Pinpoint the cell where the given text exists, returning its [X, Y] midpoint coordinate. 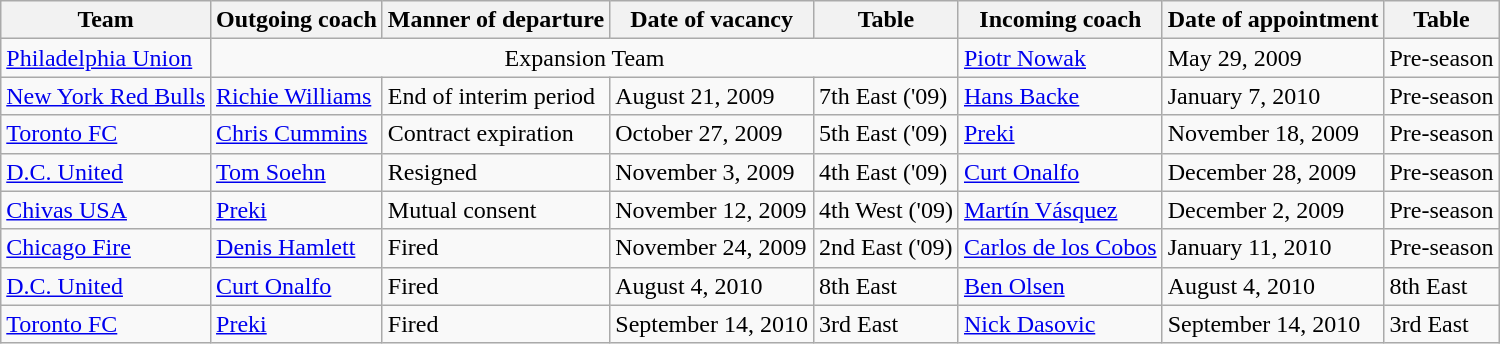
5th East ('09) [886, 134]
December 28, 2009 [1273, 172]
Denis Hamlett [297, 248]
November 12, 2009 [712, 210]
November 3, 2009 [712, 172]
4th West ('09) [886, 210]
Richie Williams [297, 96]
Carlos de los Cobos [1060, 248]
Chicago Fire [106, 248]
Martín Vásquez [1060, 210]
Philadelphia Union [106, 58]
Ben Olsen [1060, 286]
August 21, 2009 [712, 96]
Mutual consent [496, 210]
Chivas USA [106, 210]
Incoming coach [1060, 20]
Outgoing coach [297, 20]
January 11, 2010 [1273, 248]
4th East ('09) [886, 172]
Hans Backe [1060, 96]
Expansion Team [585, 58]
Nick Dasovic [1060, 324]
Piotr Nowak [1060, 58]
Team [106, 20]
Chris Cummins [297, 134]
Resigned [496, 172]
End of interim period [496, 96]
May 29, 2009 [1273, 58]
November 24, 2009 [712, 248]
Contract expiration [496, 134]
October 27, 2009 [712, 134]
Date of vacancy [712, 20]
7th East ('09) [886, 96]
December 2, 2009 [1273, 210]
Date of appointment [1273, 20]
January 7, 2010 [1273, 96]
Tom Soehn [297, 172]
2nd East ('09) [886, 248]
November 18, 2009 [1273, 134]
Manner of departure [496, 20]
New York Red Bulls [106, 96]
